Find where the given text appears and provide that cell's center as (X, Y) coordinate. 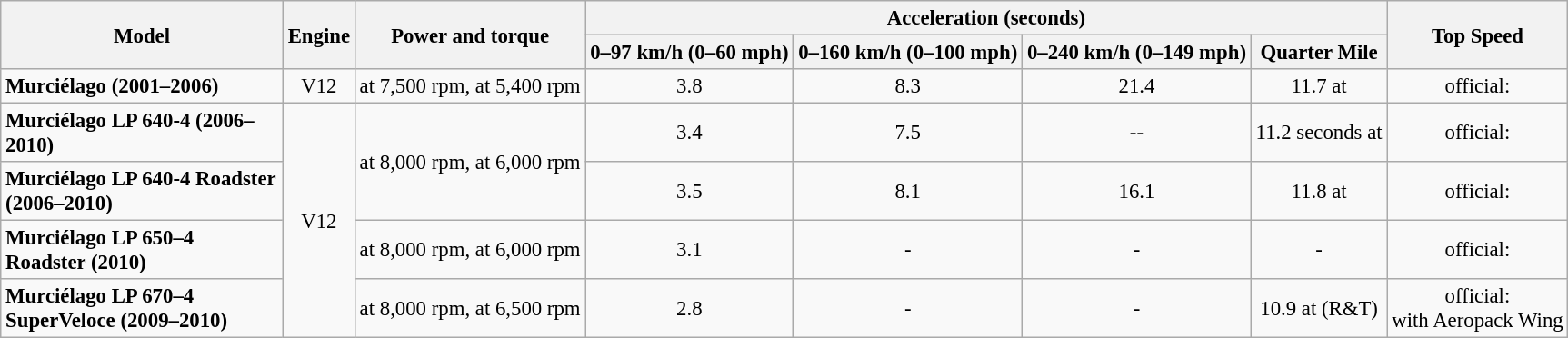
3.4 (689, 133)
16.1 (1137, 191)
Model (142, 35)
at 7,500 rpm, at 5,400 rpm (470, 86)
Top Speed (1478, 35)
8.3 (908, 86)
Quarter Mile (1319, 53)
11.2 seconds at (1319, 133)
11.8 at (1319, 191)
Murciélago LP 640-4 Roadster (2006–2010) (142, 191)
Murciélago (2001–2006) (142, 86)
7.5 (908, 133)
Murciélago LP 640-4 (2006–2010) (142, 133)
8.1 (908, 191)
0–240 km/h (0–149 mph) (1137, 53)
3.1 (689, 251)
Acceleration (seconds) (986, 18)
21.4 (1137, 86)
3.8 (689, 86)
Power and torque (470, 35)
-- (1137, 133)
11.7 at (1319, 86)
Engine (318, 35)
3.5 (689, 191)
0–160 km/h (0–100 mph) (908, 53)
Murciélago LP 650–4 Roadster (2010) (142, 251)
0–97 km/h (0–60 mph) (689, 53)
